Return [X, Y] of the center of cell containing provided text 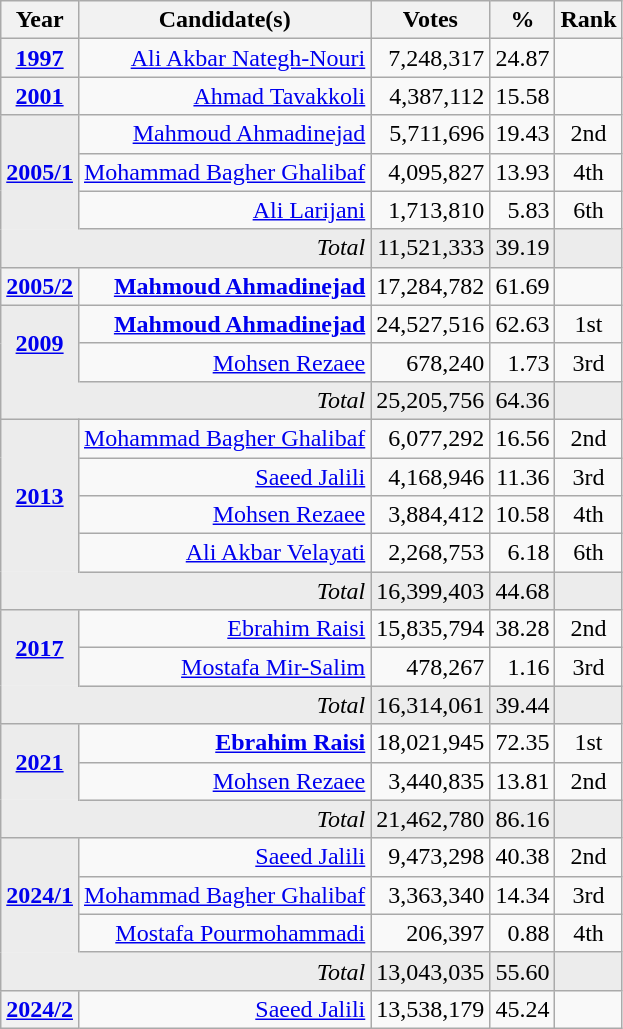
72.35 [522, 743]
2021 [40, 762]
44.68 [522, 591]
Candidate(s) [224, 20]
40.38 [522, 857]
5.83 [522, 210]
16,314,061 [430, 705]
16.56 [522, 438]
Votes [430, 20]
478,267 [430, 667]
2005/1 [40, 172]
39.44 [522, 705]
10.58 [522, 515]
14.34 [522, 895]
6,077,292 [430, 438]
2009 [40, 343]
17,284,782 [430, 286]
4,387,112 [430, 96]
61.69 [522, 286]
678,240 [430, 362]
86.16 [522, 819]
1,713,810 [430, 210]
Rank [588, 20]
2,268,753 [430, 553]
6.18 [522, 553]
24.87 [522, 58]
13,538,179 [430, 1009]
5,711,696 [430, 134]
1.73 [522, 362]
45.24 [522, 1009]
2024/2 [40, 1009]
15.58 [522, 96]
3,440,835 [430, 781]
55.60 [522, 971]
13.93 [522, 172]
% [522, 20]
21,462,780 [430, 819]
13.81 [522, 781]
62.63 [522, 324]
16,399,403 [430, 591]
7,248,317 [430, 58]
206,397 [430, 933]
19.43 [522, 134]
38.28 [522, 629]
Ali Larijani [224, 210]
Ali Akbar Nategh-Nouri [224, 58]
11.36 [522, 477]
25,205,756 [430, 400]
64.36 [522, 400]
Year [40, 20]
2024/1 [40, 895]
15,835,794 [430, 629]
1.16 [522, 667]
Mostafa Pourmohammadi [224, 933]
2005/2 [40, 286]
2001 [40, 96]
18,021,945 [430, 743]
Ali Akbar Velayati [224, 553]
1997 [40, 58]
Mostafa Mir-Salim [224, 667]
Ahmad Tavakkoli [224, 96]
39.19 [522, 248]
24,527,516 [430, 324]
3,884,412 [430, 515]
2013 [40, 495]
9,473,298 [430, 857]
4,095,827 [430, 172]
0.88 [522, 933]
4,168,946 [430, 477]
13,043,035 [430, 971]
11,521,333 [430, 248]
2017 [40, 648]
3,363,340 [430, 895]
